Scan for the cell matching the given text and deliver its (x, y) coordinate at center. 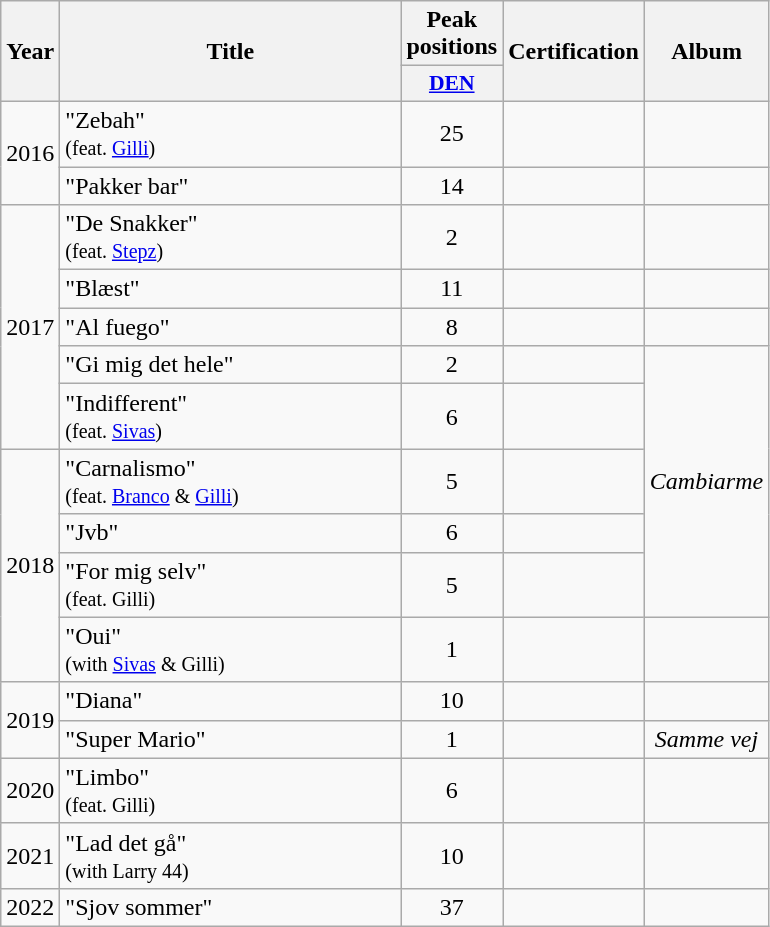
2016 (30, 152)
2018 (30, 566)
2022 (30, 907)
Samme vej (706, 739)
Title (230, 52)
11 (452, 289)
"Super Mario" (230, 739)
DEN (452, 84)
14 (452, 185)
2019 (30, 720)
Album (706, 52)
"De Snakker" (feat. Stepz) (230, 238)
2021 (30, 856)
2017 (30, 327)
Cambiarme (706, 482)
Certification (574, 52)
"Blæst" (230, 289)
"Indifferent" (feat. Sivas) (230, 416)
"Limbo" (feat. Gilli) (230, 790)
"Diana" (230, 701)
"For mig selv" (feat. Gilli) (230, 584)
"Pakker bar" (230, 185)
"Lad det gå" (with Larry 44) (230, 856)
"Sjov sommer" (230, 907)
25 (452, 134)
"Zebah" (feat. Gilli) (230, 134)
"Al fuego" (230, 327)
"Gi mig det hele" (230, 365)
37 (452, 907)
Peak positions (452, 34)
8 (452, 327)
2020 (30, 790)
Year (30, 52)
"Carnalismo" (feat. Branco & Gilli) (230, 482)
"Jvb" (230, 533)
"Oui" (with Sivas & Gilli) (230, 650)
